Provide the (x, y) coordinate of the cell's center where the given text is located.  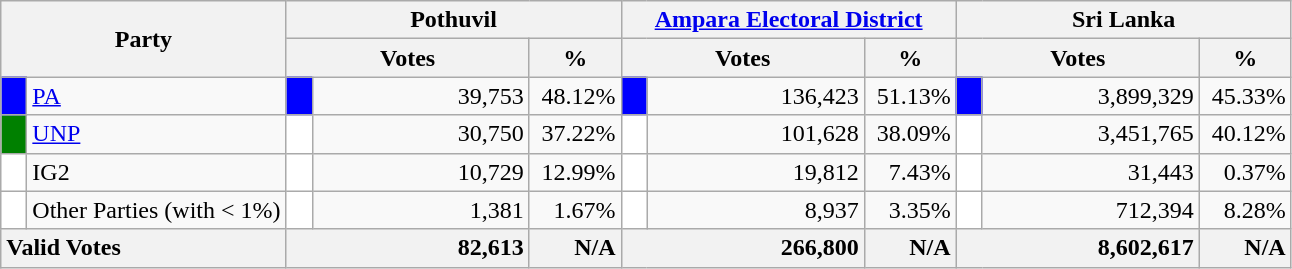
30,750 (420, 134)
8,937 (756, 210)
PA (156, 96)
39,753 (420, 96)
82,613 (408, 248)
101,628 (756, 134)
8,602,617 (1078, 248)
3,451,765 (1090, 134)
266,800 (742, 248)
136,423 (756, 96)
7.43% (910, 172)
Other Parties (with < 1%) (156, 210)
3.35% (910, 210)
IG2 (156, 172)
31,443 (1090, 172)
1,381 (420, 210)
1.67% (575, 210)
Pothuvil (454, 20)
12.99% (575, 172)
51.13% (910, 96)
712,394 (1090, 210)
19,812 (756, 172)
48.12% (575, 96)
10,729 (420, 172)
3,899,329 (1090, 96)
0.37% (1245, 172)
8.28% (1245, 210)
Ampara Electoral District (788, 20)
Party (144, 39)
38.09% (910, 134)
45.33% (1245, 96)
Valid Votes (144, 248)
UNP (156, 134)
40.12% (1245, 134)
Sri Lanka (1124, 20)
37.22% (575, 134)
